For the text-containing cell, return its midpoint in [X, Y] coordinate format. 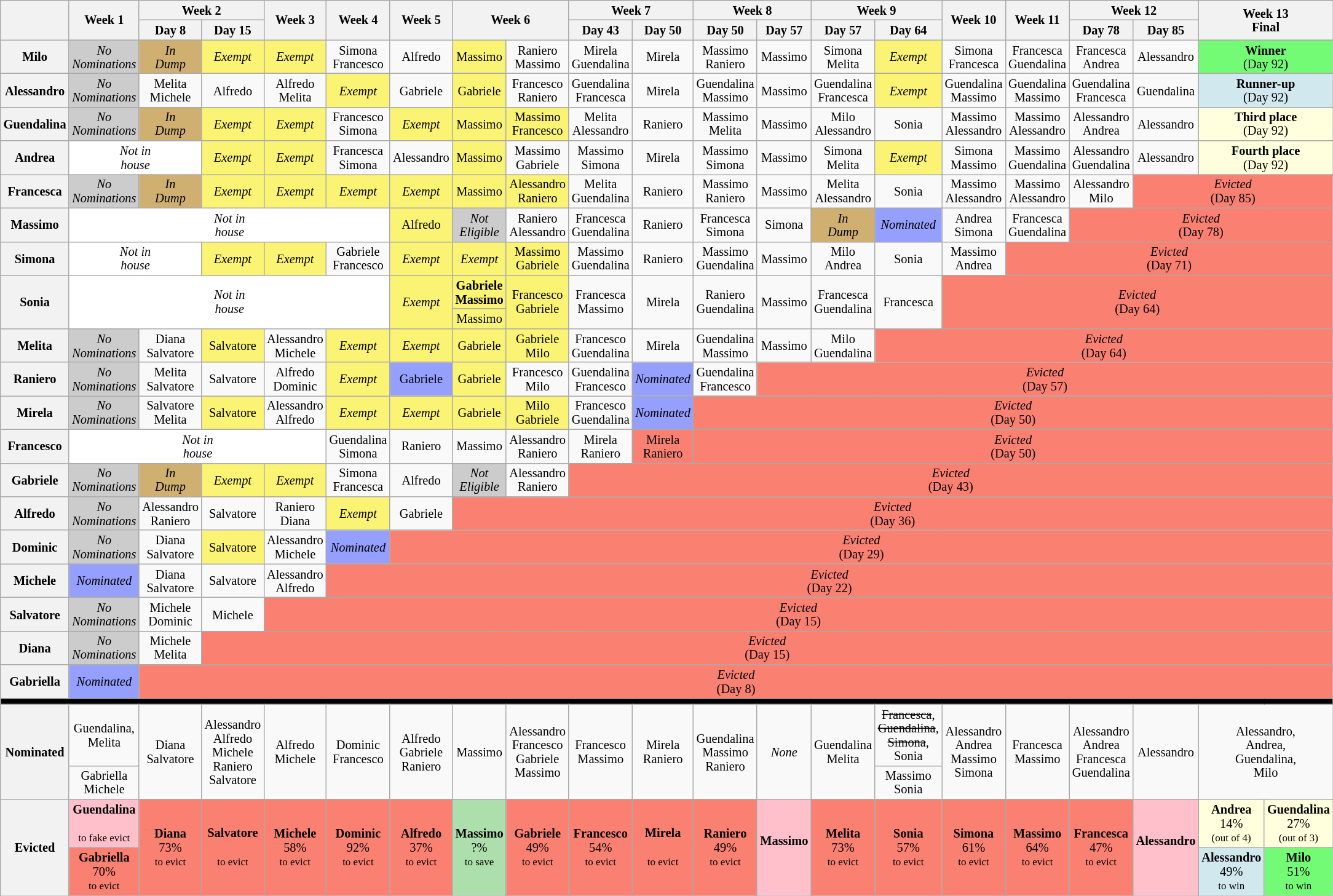
AlessandroFrancescoGabrieleMassimo [537, 751]
MelitaGuendalina [601, 191]
Week 4 [358, 20]
GuendalinaMassimoRaniero [726, 751]
RanieroMassimo [537, 57]
Evicted(Day 36) [893, 513]
GuendalinaSimona [358, 446]
SalvatoreMelita [170, 412]
GuendalinaMelita [843, 751]
Week 13Final [1265, 20]
Week 5 [421, 20]
Andrea [35, 157]
Simona61%to evict [974, 847]
AlessandroMilo [1101, 191]
Evicted(Day 78) [1201, 225]
Gabriella70%to evict [104, 872]
Evicted(Day 71) [1169, 258]
AlessandroGuendalina [1101, 157]
Alessandro49%to win [1231, 872]
AlessandroAndreaMassimoSimona [974, 751]
AlfredoMelita [295, 90]
RanieroGuendalina [726, 301]
Massimo?%to save [480, 847]
Francesca47%to evict [1101, 847]
Milo51%to win [1299, 872]
Raniero49%to evict [726, 847]
Day 43 [601, 30]
MassimoMelita [726, 124]
MirelaGuendalina [601, 57]
FrancescoGabriele [537, 301]
AlessandroAlfredoMicheleRanieroSalvatore [232, 751]
Evicted(Day 29) [861, 547]
MicheleDominic [170, 614]
Salvatoreto evict [232, 847]
Third place(Day 92) [1265, 124]
Evicted(Day 43) [951, 480]
Michele58%to evict [295, 847]
Runner-up(Day 92) [1265, 90]
MiloGuendalina [843, 346]
MassimoAndrea [974, 258]
Week 10 [974, 20]
Fourth place(Day 92) [1265, 157]
Guendalinato fake evict [104, 823]
GabriellaMichele [104, 782]
Evicted(Day 8) [735, 681]
Mirelato evict [663, 847]
Week 8 [753, 10]
Milo [35, 57]
Week 6 [510, 20]
MiloAlessandro [843, 124]
Week 12 [1134, 10]
DominicFrancesco [358, 751]
Week 1 [104, 20]
Evicted(Day 22) [830, 581]
Francesca,Guendalina,Simona,Sonia [909, 735]
Alfredo37%to evict [421, 847]
Guendalina27%(out of 3) [1299, 823]
SimonaFrancesco [358, 57]
Day 78 [1101, 30]
AlessandroAndreaFrancescaGuendalina [1101, 751]
Sonia57%to evict [909, 847]
MiloAndrea [843, 258]
Week 3 [295, 20]
AlfredoDominic [295, 379]
AndreaSimona [974, 225]
Week 7 [631, 10]
Day 15 [232, 30]
GabrieleFrancesco [358, 258]
Francesco54%to evict [601, 847]
SimonaMassimo [974, 157]
Week 2 [202, 10]
MelitaMichele [170, 90]
AlfredoGabrieleRaniero [421, 751]
Evicted(Day 57) [1045, 379]
Dominic [35, 547]
Francesco [35, 446]
Guendalina,Melita [104, 735]
GabrieleMassimo [480, 291]
Day 64 [909, 30]
Massimo64%to evict [1037, 847]
Gabriele49%to evict [537, 847]
RanieroDiana [295, 513]
GabrieleMilo [537, 346]
MassimoSonia [909, 782]
Dominic92%to evict [358, 847]
FrancescoSimona [358, 124]
Evicted(Day 85) [1233, 191]
MassimoFrancesco [537, 124]
FrancescoMilo [537, 379]
FrancescaAndrea [1101, 57]
RanieroAlessandro [537, 225]
MicheleMelita [170, 648]
FrancescoRaniero [537, 90]
Winner(Day 92) [1265, 57]
Week 11 [1037, 20]
AlfredoMichele [295, 751]
Andrea14%(out of 4) [1231, 823]
Diana [35, 648]
AlessandroAndrea [1101, 124]
Diana73%to evict [170, 847]
FrancescoMassimo [601, 751]
Melita [35, 346]
MiloGabriele [537, 412]
Day 8 [170, 30]
Evicted [35, 847]
MelitaSalvatore [170, 379]
Gabriella [35, 681]
None [784, 751]
Day 85 [1166, 30]
Melita73%to evict [843, 847]
Week 9 [876, 10]
Alessandro,Andrea,Guendalina,Milo [1265, 751]
